Locate the cell with the specified text and output its [X, Y] center coordinate. 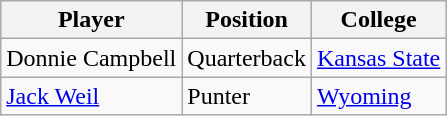
College [378, 20]
Player [92, 20]
Jack Weil [92, 96]
Quarterback [247, 58]
Position [247, 20]
Punter [247, 96]
Donnie Campbell [92, 58]
Kansas State [378, 58]
Wyoming [378, 96]
